Find where the given text appears and provide that cell's center as (x, y) coordinate. 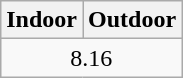
8.16 (92, 58)
Outdoor (132, 20)
Indoor (42, 20)
